Return the (x, y) coordinate for the center point of the cell that contains the specified text.  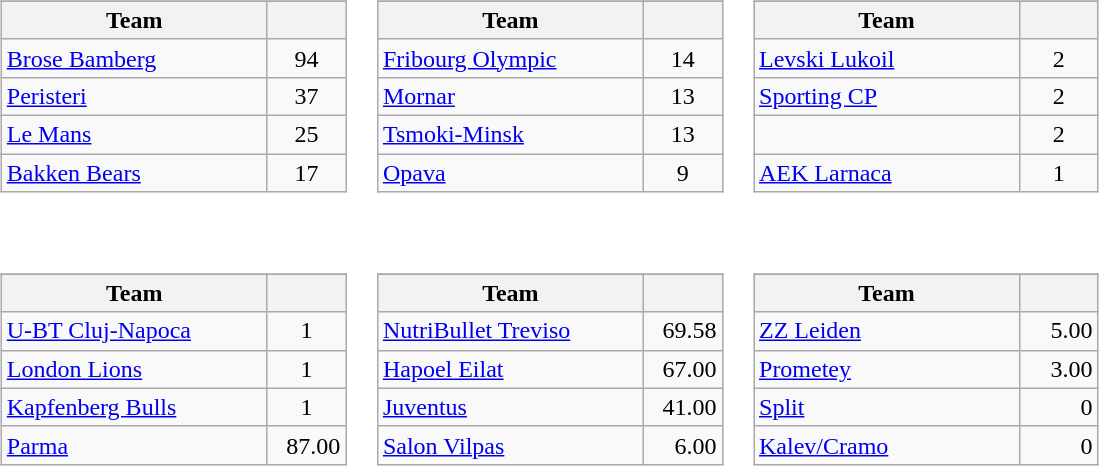
Mornar (510, 96)
Opava (510, 173)
Parma (134, 445)
Juventus (510, 407)
Split (887, 407)
Fribourg Olympic (510, 58)
94 (306, 58)
Le Mans (134, 134)
14 (682, 58)
41.00 (682, 407)
69.58 (682, 331)
Peristeri (134, 96)
NutriBullet Treviso (510, 331)
AEK Larnaca (887, 173)
5.00 (1060, 331)
Brose Bamberg (134, 58)
25 (306, 134)
3.00 (1060, 369)
ZZ Leiden (887, 331)
Sporting CP (887, 96)
U-BT Cluj-Napoca (134, 331)
6.00 (682, 445)
67.00 (682, 369)
Hapoel Eilat (510, 369)
Tsmoki-Minsk (510, 134)
Kapfenberg Bulls (134, 407)
9 (682, 173)
Levski Lukoil (887, 58)
Prometey (887, 369)
17 (306, 173)
London Lions (134, 369)
Bakken Bears (134, 173)
Salon Vilpas (510, 445)
37 (306, 96)
Kalev/Cramo (887, 445)
87.00 (306, 445)
